Provide the (X, Y) coordinate of the cell's center where the given text is located.  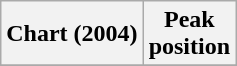
Chart (2004) (72, 34)
Peakposition (189, 34)
